Extract the (x, y) coordinate from the center of the cell holding the provided text.  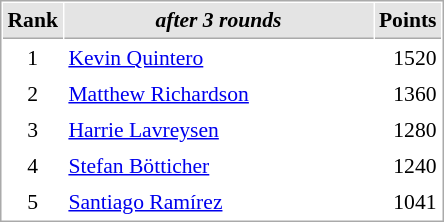
1520 (408, 57)
1240 (408, 165)
1 (32, 57)
2 (32, 93)
Matthew Richardson (218, 93)
4 (32, 165)
1360 (408, 93)
5 (32, 201)
Kevin Quintero (218, 57)
1280 (408, 129)
Rank (32, 21)
after 3 rounds (218, 21)
Santiago Ramírez (218, 201)
Stefan Bötticher (218, 165)
Harrie Lavreysen (218, 129)
3 (32, 129)
1041 (408, 201)
Points (408, 21)
